Locate the cell with the specified text and output its [x, y] center coordinate. 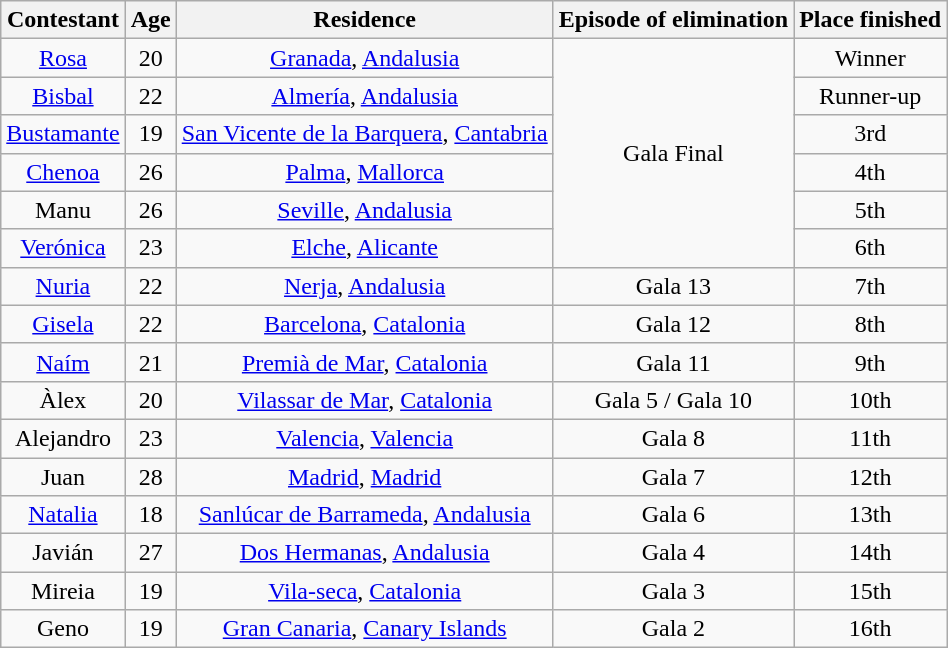
Alejandro [63, 438]
Contestant [63, 20]
Elche, Alicante [364, 248]
Gala 6 [673, 515]
12th [870, 477]
Chenoa [63, 172]
Manu [63, 210]
Gisela [63, 324]
10th [870, 400]
Gala 8 [673, 438]
27 [150, 553]
Bisbal [63, 96]
Premià de Mar, Catalonia [364, 362]
Episode of elimination [673, 20]
9th [870, 362]
Gala 11 [673, 362]
Vila-seca, Catalonia [364, 591]
Age [150, 20]
7th [870, 286]
Àlex [63, 400]
Mireia [63, 591]
Gala 3 [673, 591]
San Vicente de la Barquera, Cantabria [364, 134]
Gala 12 [673, 324]
6th [870, 248]
Javián [63, 553]
Almería, Andalusia [364, 96]
Gala 7 [673, 477]
3rd [870, 134]
18 [150, 515]
8th [870, 324]
4th [870, 172]
Juan [63, 477]
5th [870, 210]
Granada, Andalusia [364, 58]
Dos Hermanas, Andalusia [364, 553]
Gala 13 [673, 286]
11th [870, 438]
16th [870, 629]
14th [870, 553]
Vilassar de Mar, Catalonia [364, 400]
Geno [63, 629]
Rosa [63, 58]
15th [870, 591]
Gala 4 [673, 553]
Residence [364, 20]
Bustamante [63, 134]
Nerja, Andalusia [364, 286]
Seville, Andalusia [364, 210]
Gran Canaria, Canary Islands [364, 629]
28 [150, 477]
Gala 2 [673, 629]
Winner [870, 58]
Runner-up [870, 96]
21 [150, 362]
Palma, Mallorca [364, 172]
Nuria [63, 286]
Gala 5 / Gala 10 [673, 400]
Valencia, Valencia [364, 438]
Madrid, Madrid [364, 477]
Barcelona, Catalonia [364, 324]
Verónica [63, 248]
Sanlúcar de Barrameda, Andalusia [364, 515]
Natalia [63, 515]
Gala Final [673, 153]
Place finished [870, 20]
Naím [63, 362]
13th [870, 515]
